Extract the (X, Y) coordinate from the center of the cell holding the provided text.  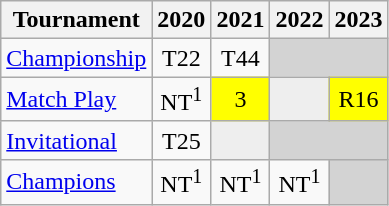
Champions (76, 182)
2023 (358, 20)
2022 (300, 20)
Tournament (76, 20)
2020 (182, 20)
T22 (182, 58)
R16 (358, 100)
2021 (240, 20)
3 (240, 100)
Match Play (76, 100)
T25 (182, 140)
T44 (240, 58)
Invitational (76, 140)
Championship (76, 58)
